Detect which cell encompasses the target text, then output its (x, y) center coordinate. 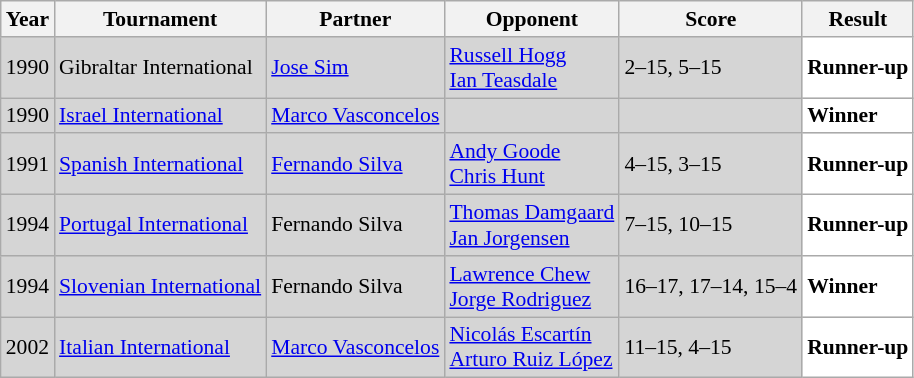
Nicolás Escartín Arturo Ruiz López (532, 348)
Italian International (160, 348)
Lawrence Chew Jorge Rodriguez (532, 286)
Year (28, 19)
Partner (355, 19)
Russell Hogg Ian Teasdale (532, 68)
Andy Goode Chris Hunt (532, 164)
Tournament (160, 19)
Portugal International (160, 226)
Jose Sim (355, 68)
11–15, 4–15 (710, 348)
2–15, 5–15 (710, 68)
16–17, 17–14, 15–4 (710, 286)
Gibraltar International (160, 68)
Thomas Damgaard Jan Jorgensen (532, 226)
Score (710, 19)
Israel International (160, 116)
1991 (28, 164)
2002 (28, 348)
Opponent (532, 19)
4–15, 3–15 (710, 164)
7–15, 10–15 (710, 226)
Spanish International (160, 164)
Slovenian International (160, 286)
Result (858, 19)
